Search for the cell housing the specified text and yield its (x, y) center coordinate. 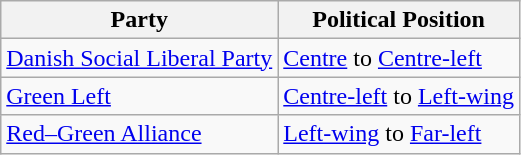
Green Left (140, 96)
Political Position (399, 20)
Danish Social Liberal Party (140, 58)
Red–Green Alliance (140, 134)
Centre to Centre-left (399, 58)
Party (140, 20)
Centre-left to Left-wing (399, 96)
Left-wing to Far-left (399, 134)
